Locate the cell with the specified text and output its [X, Y] center coordinate. 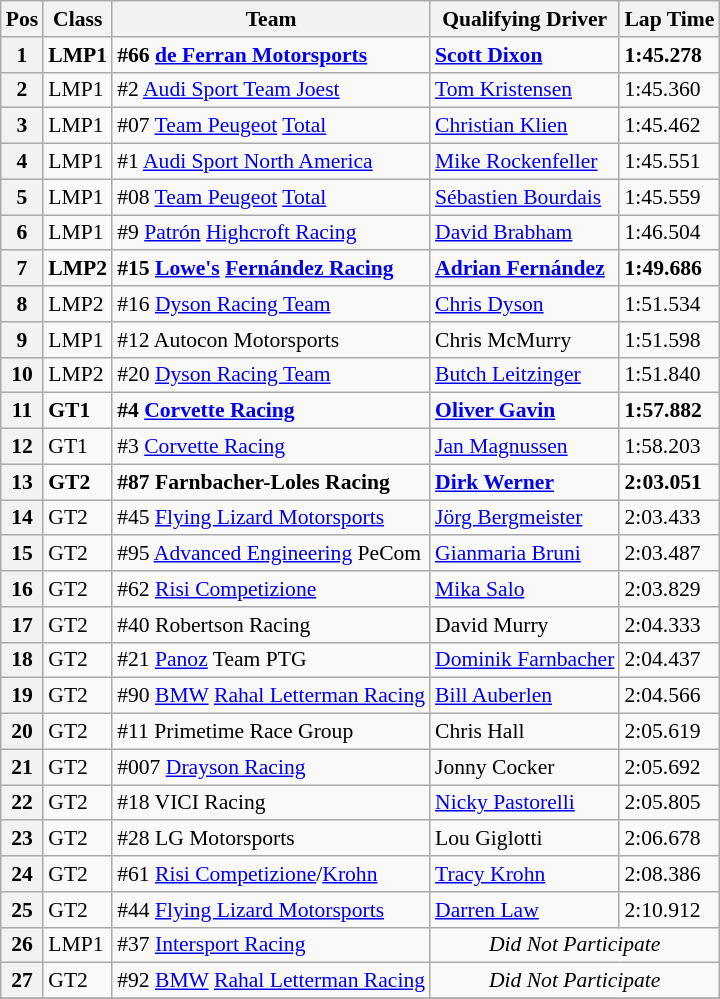
Class [78, 19]
3 [22, 126]
15 [22, 554]
14 [22, 518]
#16 Dyson Racing Team [271, 304]
2:03.433 [669, 518]
22 [22, 803]
4 [22, 162]
12 [22, 447]
2:06.678 [669, 839]
1:51.598 [669, 340]
#3 Corvette Racing [271, 447]
#66 de Ferran Motorsports [271, 55]
8 [22, 304]
Lap Time [669, 19]
#1 Audi Sport North America [271, 162]
Darren Law [524, 910]
#21 Panoz Team PTG [271, 660]
1:46.504 [669, 233]
19 [22, 696]
16 [22, 589]
#07 Team Peugeot Total [271, 126]
#11 Primetime Race Group [271, 732]
David Murry [524, 625]
Sébastien Bourdais [524, 197]
#15 Lowe's Fernández Racing [271, 269]
Lou Giglotti [524, 839]
Team [271, 19]
1:51.840 [669, 375]
#12 Autocon Motorsports [271, 340]
21 [22, 767]
Mike Rockenfeller [524, 162]
2:08.386 [669, 874]
1:45.551 [669, 162]
#45 Flying Lizard Motorsports [271, 518]
#90 BMW Rahal Letterman Racing [271, 696]
2:10.912 [669, 910]
1:45.360 [669, 90]
6 [22, 233]
#08 Team Peugeot Total [271, 197]
Scott Dixon [524, 55]
2:04.566 [669, 696]
#61 Risi Competizione/Krohn [271, 874]
25 [22, 910]
#87 Farnbacher-Loles Racing [271, 482]
1:45.462 [669, 126]
Tom Kristensen [524, 90]
#37 Intersport Racing [271, 945]
20 [22, 732]
Chris Hall [524, 732]
1:49.686 [669, 269]
Jörg Bergmeister [524, 518]
Tracy Krohn [524, 874]
Chris Dyson [524, 304]
#44 Flying Lizard Motorsports [271, 910]
Qualifying Driver [524, 19]
9 [22, 340]
Christian Klien [524, 126]
2:03.051 [669, 482]
10 [22, 375]
#4 Corvette Racing [271, 411]
David Brabham [524, 233]
2 [22, 90]
2:03.487 [669, 554]
Jonny Cocker [524, 767]
Pos [22, 19]
#18 VICI Racing [271, 803]
#9 Patrón Highcroft Racing [271, 233]
Chris McMurry [524, 340]
Oliver Gavin [524, 411]
1:57.882 [669, 411]
Mika Salo [524, 589]
Butch Leitzinger [524, 375]
#20 Dyson Racing Team [271, 375]
1:45.559 [669, 197]
17 [22, 625]
Gianmaria Bruni [524, 554]
Dominik Farnbacher [524, 660]
2:05.619 [669, 732]
23 [22, 839]
#62 Risi Competizione [271, 589]
#2 Audi Sport Team Joest [271, 90]
26 [22, 945]
27 [22, 981]
Dirk Werner [524, 482]
Adrian Fernández [524, 269]
#28 LG Motorsports [271, 839]
1:58.203 [669, 447]
#007 Drayson Racing [271, 767]
24 [22, 874]
2:05.805 [669, 803]
5 [22, 197]
13 [22, 482]
1 [22, 55]
Jan Magnussen [524, 447]
2:04.437 [669, 660]
2:04.333 [669, 625]
7 [22, 269]
#92 BMW Rahal Letterman Racing [271, 981]
2:03.829 [669, 589]
1:51.534 [669, 304]
18 [22, 660]
1:45.278 [669, 55]
#40 Robertson Racing [271, 625]
2:05.692 [669, 767]
11 [22, 411]
#95 Advanced Engineering PeCom [271, 554]
Nicky Pastorelli [524, 803]
Bill Auberlen [524, 696]
